Detect which cell encompasses the target text, then output its [x, y] center coordinate. 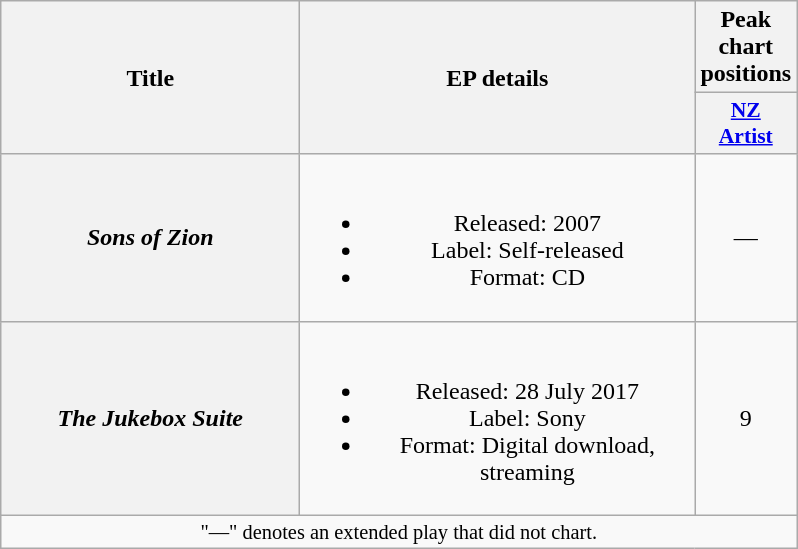
Released: 28 July 2017Label: SonyFormat: Digital download, streaming [498, 418]
NZArtist [746, 124]
The Jukebox Suite [150, 418]
Title [150, 78]
EP details [498, 78]
Sons of Zion [150, 238]
"—" denotes an extended play that did not chart. [399, 532]
Peak chart positions [746, 47]
Released: 2007Label: Self-releasedFormat: CD [498, 238]
9 [746, 418]
— [746, 238]
